From the cell containing the given text, extract its center point as [x, y] coordinate. 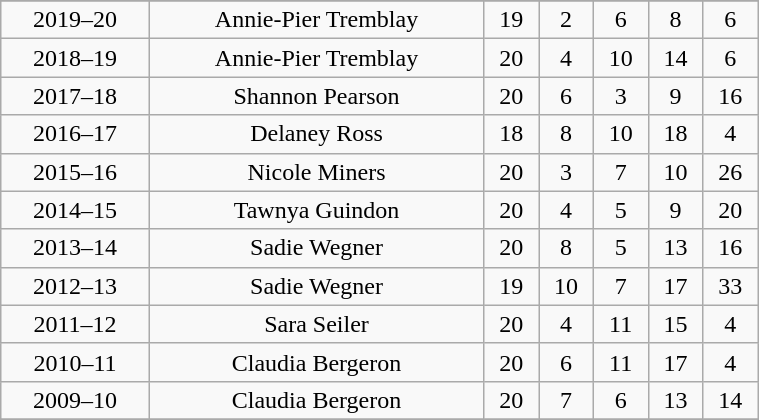
2013–14 [75, 248]
15 [676, 324]
2010–11 [75, 362]
33 [730, 286]
26 [730, 172]
2019–20 [75, 20]
Shannon Pearson [316, 96]
2 [566, 20]
2014–15 [75, 210]
2017–18 [75, 96]
2015–16 [75, 172]
2018–19 [75, 58]
Sara Seiler [316, 324]
2012–13 [75, 286]
2011–12 [75, 324]
Delaney Ross [316, 134]
2016–17 [75, 134]
2009–10 [75, 400]
Tawnya Guindon [316, 210]
Nicole Miners [316, 172]
